Search for the cell housing the specified text and yield its (x, y) center coordinate. 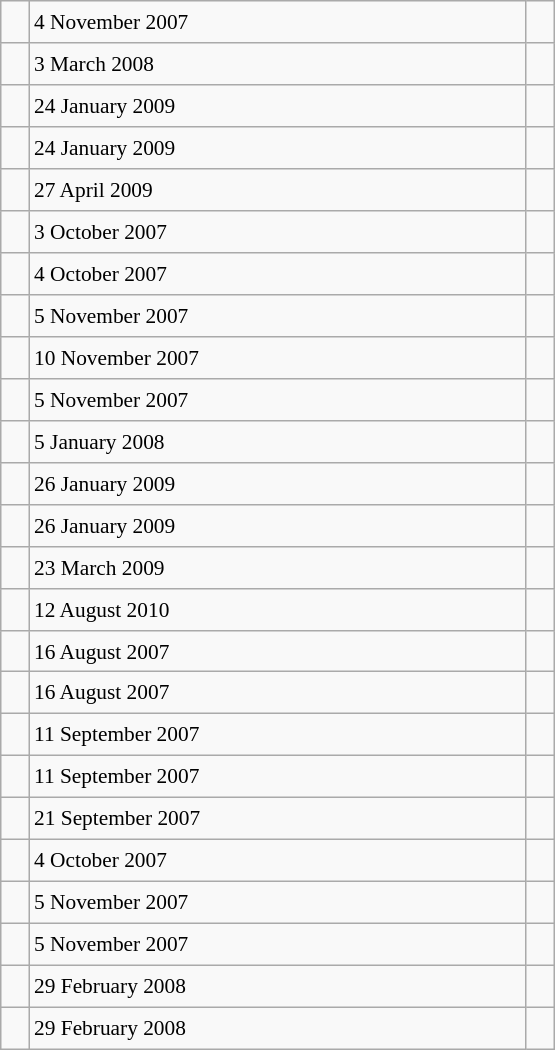
23 March 2009 (278, 567)
10 November 2007 (278, 358)
4 November 2007 (278, 22)
27 April 2009 (278, 190)
5 January 2008 (278, 441)
12 August 2010 (278, 609)
3 March 2008 (278, 64)
21 September 2007 (278, 819)
3 October 2007 (278, 232)
